From the cell containing the given text, extract its center point as (X, Y) coordinate. 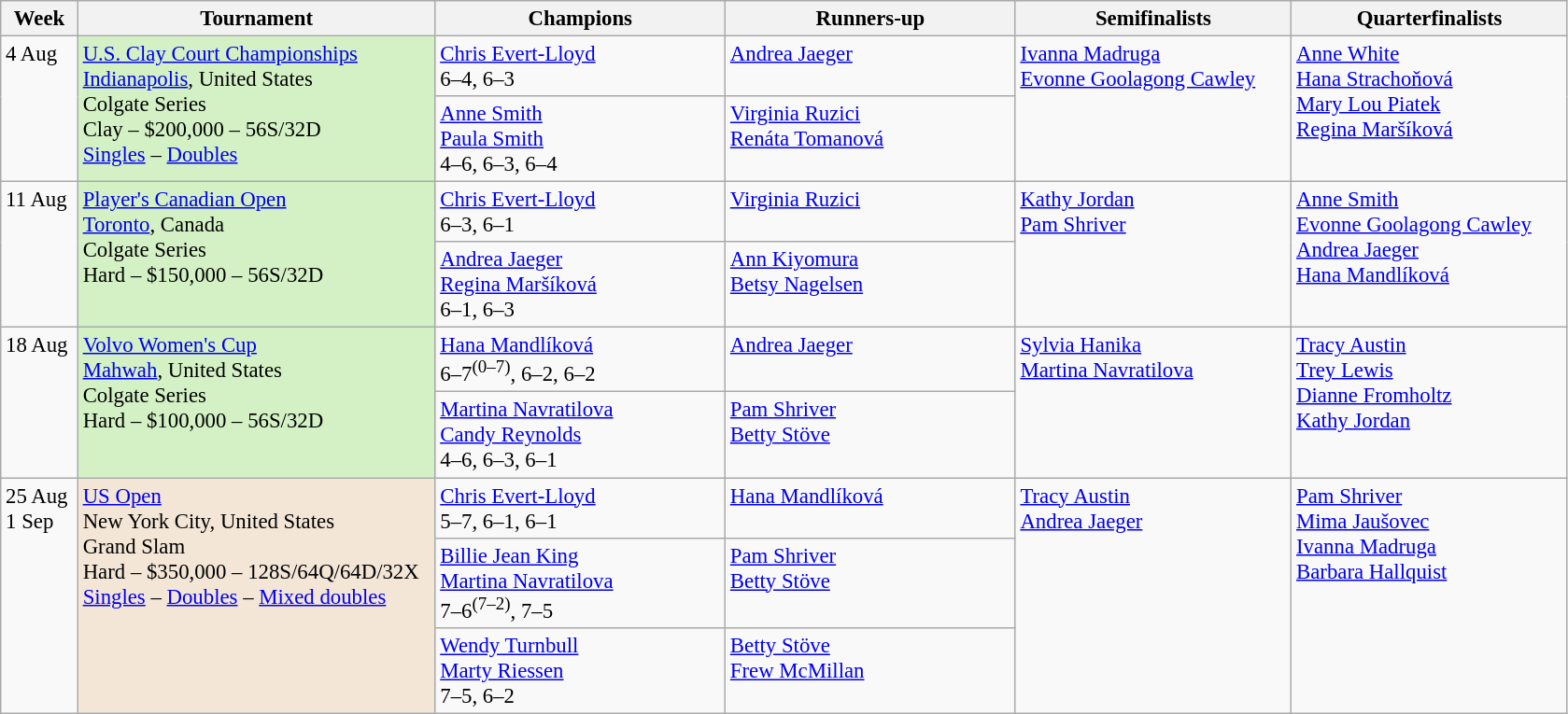
Champions (581, 19)
Ann Kiyomura Betsy Nagelsen (870, 285)
Player's Canadian Open Toronto, CanadaColgate SeriesHard – $150,000 – 56S/32D (256, 255)
Semifinalists (1153, 19)
Kathy Jordan Pam Shriver (1153, 255)
Chris Evert-Lloyd 5–7, 6–1, 6–1 (581, 508)
Anne Smith Paula Smith 4–6, 6–3, 6–4 (581, 139)
Week (39, 19)
Volvo Women's Cup Mahwah, United StatesColgate SeriesHard – $100,000 – 56S/32D (256, 403)
Ivanna Madruga Evonne Goolagong Cawley (1153, 109)
Hana Mandlíková (870, 508)
25 Aug1 Sep (39, 595)
Martina Navratilova Candy Reynolds 4–6, 6–3, 6–1 (581, 435)
Runners-up (870, 19)
Quarterfinalists (1430, 19)
Tournament (256, 19)
Andrea Jaeger Regina Maršíková 6–1, 6–3 (581, 285)
4 Aug (39, 109)
Chris Evert-Lloyd6–3, 6–1 (581, 213)
Hana Mandlíková6–7(0–7), 6–2, 6–2 (581, 360)
Tracy Austin Trey Lewis Dianne Fromholtz Kathy Jordan (1430, 403)
Betty Stöve Frew McMillan (870, 670)
Sylvia Hanika Martina Navratilova (1153, 403)
Tracy Austin Andrea Jaeger (1153, 595)
Anne White Hana Strachoňová Mary Lou Piatek Regina Maršíková (1430, 109)
Wendy Turnbull Marty Riessen 7–5, 6–2 (581, 670)
18 Aug (39, 403)
Billie Jean King Martina Navratilova 7–6(7–2), 7–5 (581, 582)
11 Aug (39, 255)
U.S. Clay Court Championships Indianapolis, United StatesColgate SeriesClay – $200,000 – 56S/32D Singles – Doubles (256, 109)
Pam Shriver Mima Jaušovec Ivanna Madruga Barbara Hallquist (1430, 595)
US Open New York City, United StatesGrand SlamHard – $350,000 – 128S/64Q/64D/32X Singles – Doubles – Mixed doubles (256, 595)
Virginia Ruzici (870, 213)
Chris Evert-Lloyd6–4, 6–3 (581, 67)
Anne Smith Evonne Goolagong Cawley Andrea Jaeger Hana Mandlíková (1430, 255)
Virginia Ruzici Renáta Tomanová (870, 139)
